Pinpoint the cell where the given text exists, returning its (x, y) midpoint coordinate. 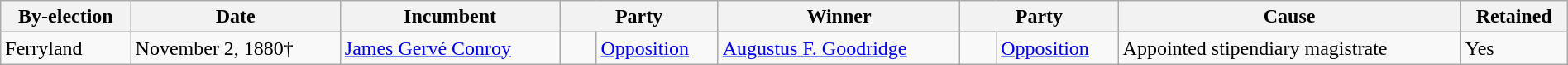
Winner (839, 17)
James Gervé Conroy (450, 48)
Appointed stipendiary magistrate (1289, 48)
Augustus F. Goodridge (839, 48)
Cause (1289, 17)
Yes (1513, 48)
By-election (66, 17)
Date (235, 17)
Ferryland (66, 48)
Retained (1513, 17)
Incumbent (450, 17)
November 2, 1880† (235, 48)
